Detect which cell encompasses the target text, then output its (x, y) center coordinate. 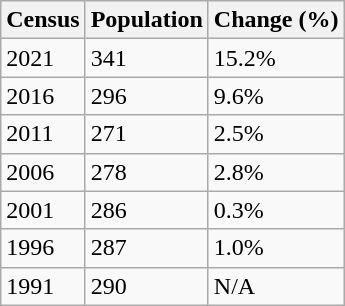
2.5% (276, 134)
278 (146, 172)
2006 (43, 172)
2001 (43, 210)
290 (146, 286)
Population (146, 20)
0.3% (276, 210)
2021 (43, 58)
341 (146, 58)
N/A (276, 286)
Census (43, 20)
1996 (43, 248)
15.2% (276, 58)
286 (146, 210)
1991 (43, 286)
287 (146, 248)
2011 (43, 134)
271 (146, 134)
1.0% (276, 248)
Change (%) (276, 20)
2.8% (276, 172)
9.6% (276, 96)
2016 (43, 96)
296 (146, 96)
